Provide the [x, y] coordinate of the cell's center where the given text is located.  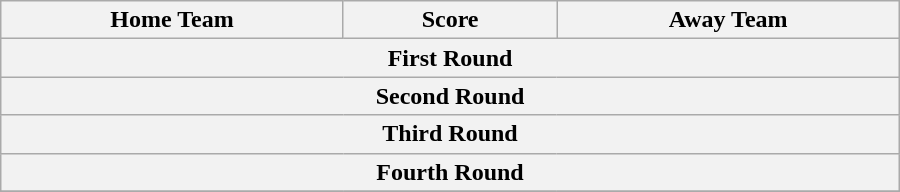
Score [450, 20]
Away Team [728, 20]
First Round [450, 58]
Second Round [450, 96]
Fourth Round [450, 172]
Third Round [450, 134]
Home Team [172, 20]
